Identify which cell holds the provided text, then report its [x, y] central coordinate. 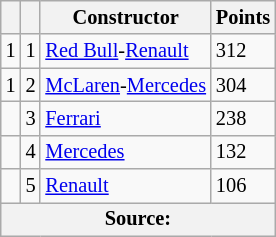
3 [31, 118]
106 [243, 186]
304 [243, 85]
Points [243, 17]
238 [243, 118]
5 [31, 186]
2 [31, 85]
Ferrari [125, 118]
132 [243, 152]
Source: [138, 219]
312 [243, 51]
Renault [125, 186]
Constructor [125, 17]
Red Bull-Renault [125, 51]
McLaren-Mercedes [125, 85]
Mercedes [125, 152]
4 [31, 152]
